Extract the [x, y] coordinate from the center of the cell holding the provided text.  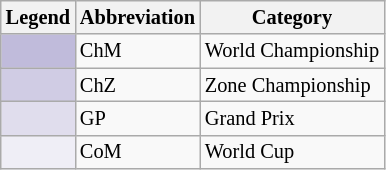
Grand Prix [292, 118]
Abbreviation [138, 17]
World Championship [292, 51]
World Cup [292, 152]
ChZ [138, 85]
CoM [138, 152]
Zone Championship [292, 85]
ChM [138, 51]
Legend [38, 17]
GP [138, 118]
Category [292, 17]
